Return (x, y) of the center of cell containing provided text 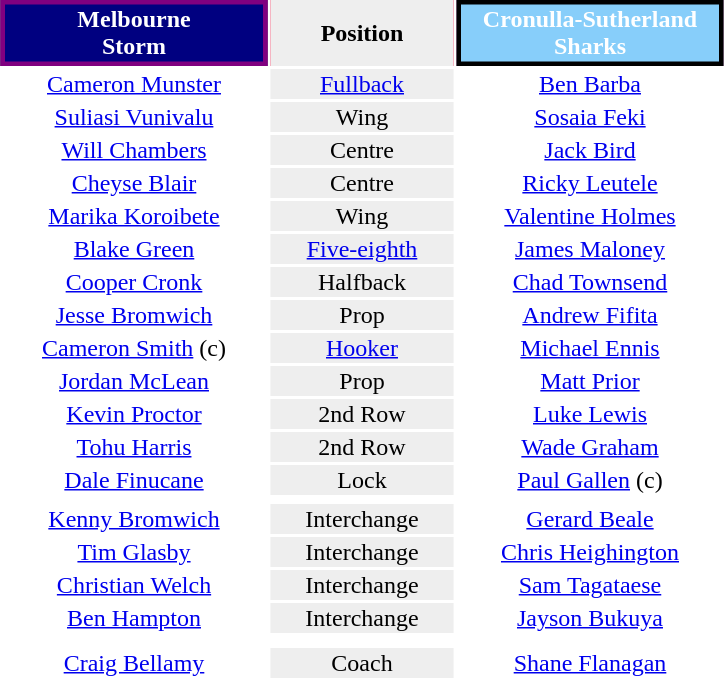
Lock (362, 480)
Craig Bellamy (134, 663)
Gerard Beale (590, 519)
Halfback (362, 282)
Ben Barba (590, 84)
Michael Ennis (590, 348)
Hooker (362, 348)
Luke Lewis (590, 414)
Five-eighth (362, 249)
Cooper Cronk (134, 282)
Dale Finucane (134, 480)
Andrew Fifita (590, 315)
Jack Bird (590, 150)
Christian Welch (134, 585)
Cameron Smith (c) (134, 348)
Jordan McLean (134, 381)
Ben Hampton (134, 618)
Cameron Munster (134, 84)
Coach (362, 663)
Valentine Holmes (590, 216)
Tohu Harris (134, 447)
Position (362, 33)
Cheyse Blair (134, 183)
Marika Koroibete (134, 216)
Jesse Bromwich (134, 315)
Chris Heighington (590, 552)
Cronulla-Sutherland Sharks (590, 33)
MelbourneStorm (134, 33)
James Maloney (590, 249)
Fullback (362, 84)
Jayson Bukuya (590, 618)
Kevin Proctor (134, 414)
Matt Prior (590, 381)
Suliasi Vunivalu (134, 117)
Sosaia Feki (590, 117)
Sam Tagataese (590, 585)
Wade Graham (590, 447)
Blake Green (134, 249)
Tim Glasby (134, 552)
Shane Flanagan (590, 663)
Chad Townsend (590, 282)
Paul Gallen (c) (590, 480)
Kenny Bromwich (134, 519)
Ricky Leutele (590, 183)
Will Chambers (134, 150)
